Detect which cell encompasses the target text, then output its (X, Y) center coordinate. 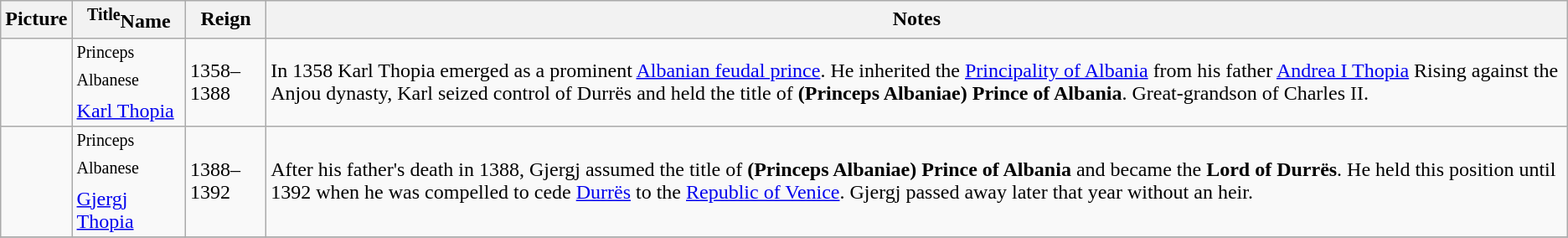
1358–1388 (225, 82)
Princeps AlbaneseKarl Thopia (129, 82)
Princeps AlbaneseGjergj Thopia (129, 181)
1388–1392 (225, 181)
Picture (37, 20)
Notes (917, 20)
Reign (225, 20)
TitleName (129, 20)
